From the cell containing the given text, extract its center point as (X, Y) coordinate. 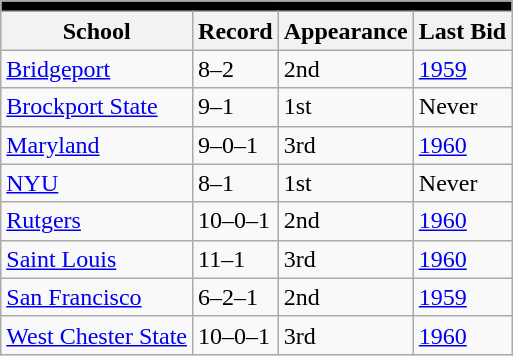
Maryland (97, 145)
Last Bid (462, 31)
Brockport State (97, 107)
Rutgers (97, 221)
San Francisco (97, 297)
Saint Louis (97, 259)
8–1 (236, 183)
NYU (97, 183)
9–0–1 (236, 145)
School (97, 31)
Appearance (346, 31)
9–1 (236, 107)
Record (236, 31)
6–2–1 (236, 297)
Bridgeport (97, 69)
West Chester State (97, 335)
8–2 (236, 69)
11–1 (236, 259)
